Determine the (x, y) coordinate at the center of the cell enclosing the given text.  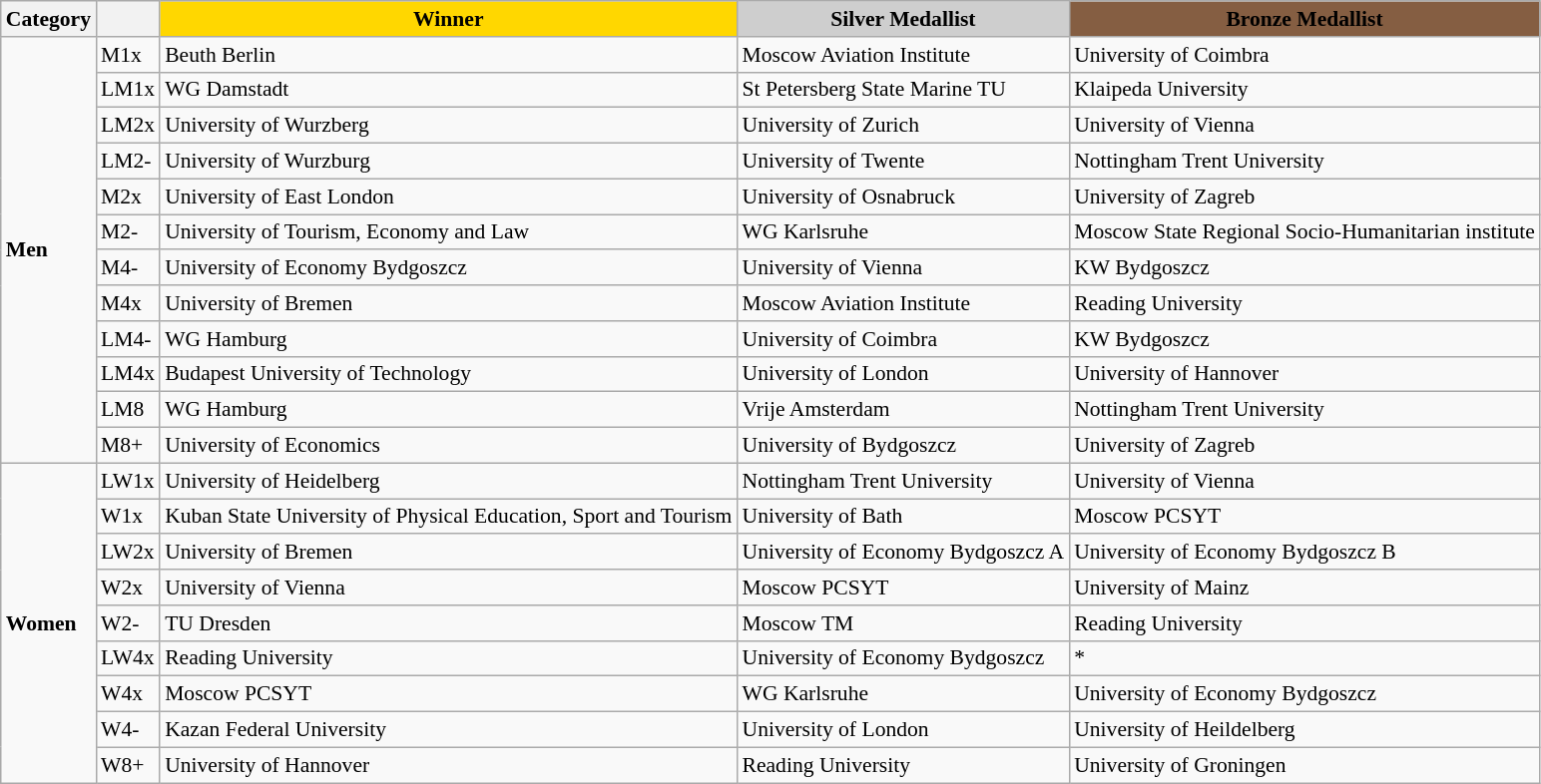
M4x (128, 303)
University of Economy Bydgoszcz A (902, 553)
TU Dresden (448, 623)
LM4- (128, 339)
WG Damstadt (448, 90)
Category (48, 19)
LM1x (128, 90)
* (1304, 658)
M1x (128, 55)
University of Bydgoszcz (902, 446)
University of Economy Bydgoszcz B (1304, 553)
University of Wurzberg (448, 126)
W4- (128, 730)
University of Heildelberg (1304, 730)
St Petersberg State Marine TU (902, 90)
W4x (128, 694)
LM2x (128, 126)
University of Mainz (1304, 588)
Beuth Berlin (448, 55)
LM4x (128, 374)
University of Tourism, Economy and Law (448, 232)
LW4x (128, 658)
Kazan Federal University (448, 730)
W2x (128, 588)
University of Osnabruck (902, 196)
Silver Medallist (902, 19)
University of Wurzburg (448, 162)
University of Twente (902, 162)
Moscow TM (902, 623)
W2- (128, 623)
LM2- (128, 162)
Men (48, 250)
W8+ (128, 765)
M8+ (128, 446)
Kuban State University of Physical Education, Sport and Tourism (448, 517)
Women (48, 622)
M4- (128, 268)
LW2x (128, 553)
LM8 (128, 410)
University of Zurich (902, 126)
University of East London (448, 196)
M2- (128, 232)
University of Economics (448, 446)
University of Heidelberg (448, 481)
Budapest University of Technology (448, 374)
Bronze Medallist (1304, 19)
Winner (448, 19)
Moscow State Regional Socio-Humanitarian institute (1304, 232)
Vrije Amsterdam (902, 410)
Klaipeda University (1304, 90)
LW1x (128, 481)
W1x (128, 517)
University of Bath (902, 517)
M2x (128, 196)
University of Groningen (1304, 765)
